Find where the given text appears and provide that cell's center as (X, Y) coordinate. 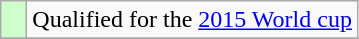
Qualified for the 2015 World cup (192, 20)
